Determine the [x, y] coordinate at the center of the cell enclosing the given text.  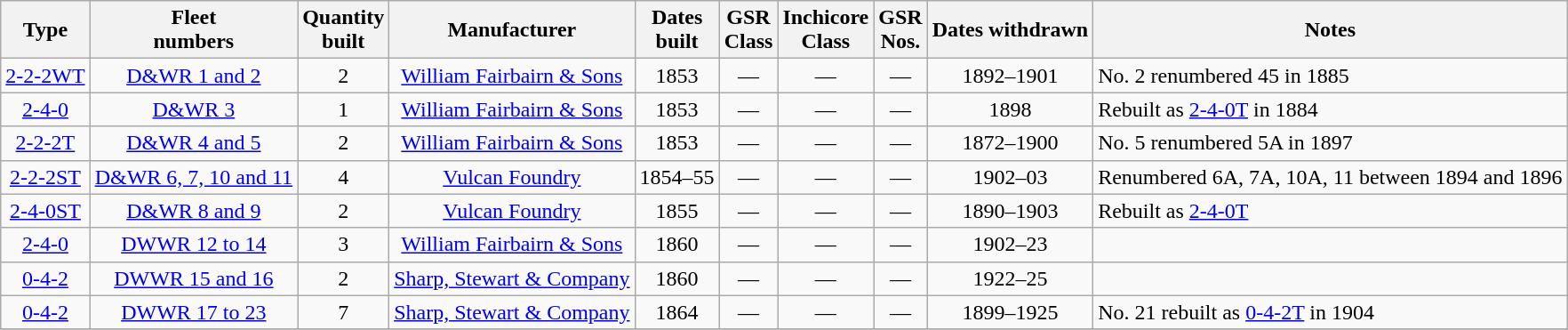
2-2-2WT [45, 76]
4 [343, 177]
D&WR 1 and 2 [194, 76]
DWWR 12 to 14 [194, 245]
1855 [677, 211]
D&WR 3 [194, 109]
1 [343, 109]
1902–23 [1010, 245]
Dates withdrawn [1010, 30]
InchicoreClass [826, 30]
No. 5 renumbered 5A in 1897 [1330, 143]
Rebuilt as 2-4-0T [1330, 211]
2-2-2ST [45, 177]
Type [45, 30]
1890–1903 [1010, 211]
3 [343, 245]
1922–25 [1010, 278]
2-4-0ST [45, 211]
GSRNos. [900, 30]
7 [343, 312]
Quantitybuilt [343, 30]
1899–1925 [1010, 312]
1854–55 [677, 177]
GSRClass [748, 30]
1864 [677, 312]
1898 [1010, 109]
1902–03 [1010, 177]
No. 21 rebuilt as 0-4-2T in 1904 [1330, 312]
D&WR 6, 7, 10 and 11 [194, 177]
Manufacturer [512, 30]
1872–1900 [1010, 143]
No. 2 renumbered 45 in 1885 [1330, 76]
DWWR 17 to 23 [194, 312]
DWWR 15 and 16 [194, 278]
Notes [1330, 30]
1892–1901 [1010, 76]
2-2-2T [45, 143]
Renumbered 6A, 7A, 10A, 11 between 1894 and 1896 [1330, 177]
Datesbuilt [677, 30]
D&WR 8 and 9 [194, 211]
Rebuilt as 2-4-0T in 1884 [1330, 109]
Fleetnumbers [194, 30]
D&WR 4 and 5 [194, 143]
